Extract the (X, Y) coordinate from the center of the cell holding the provided text.  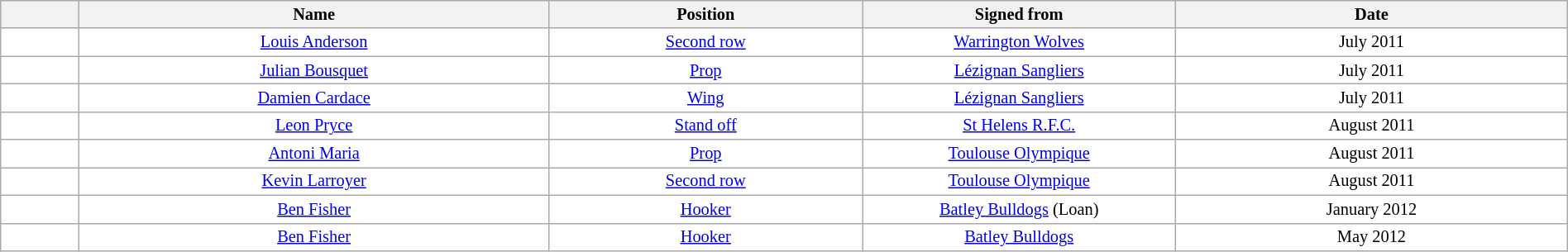
Name (313, 14)
Position (706, 14)
Signed from (1019, 14)
Julian Bousquet (313, 70)
Antoni Maria (313, 154)
Wing (706, 97)
Damien Cardace (313, 97)
Batley Bulldogs (Loan) (1019, 209)
Louis Anderson (313, 42)
Kevin Larroyer (313, 181)
St Helens R.F.C. (1019, 126)
Warrington Wolves (1019, 42)
Stand off (706, 126)
Batley Bulldogs (1019, 237)
Date (1372, 14)
May 2012 (1372, 237)
January 2012 (1372, 209)
Leon Pryce (313, 126)
